Capture the cell that displays the provided text and extract its [x, y] central coordinate. 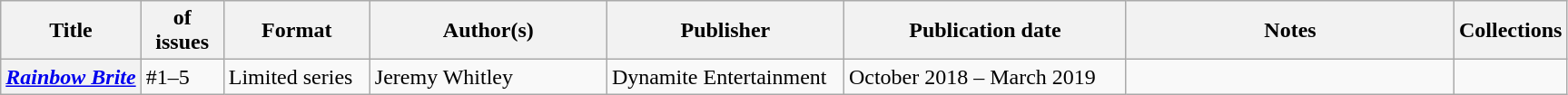
Limited series [296, 77]
Jeremy Whitley [488, 77]
Dynamite Entertainment [725, 77]
Rainbow Brite [71, 77]
October 2018 – March 2019 [984, 77]
Format [296, 31]
Notes [1289, 31]
Publication date [984, 31]
Title [71, 31]
#1–5 [182, 77]
of issues [182, 31]
Publisher [725, 31]
Author(s) [488, 31]
Collections [1511, 31]
